Return (x, y) of the center of cell containing provided text 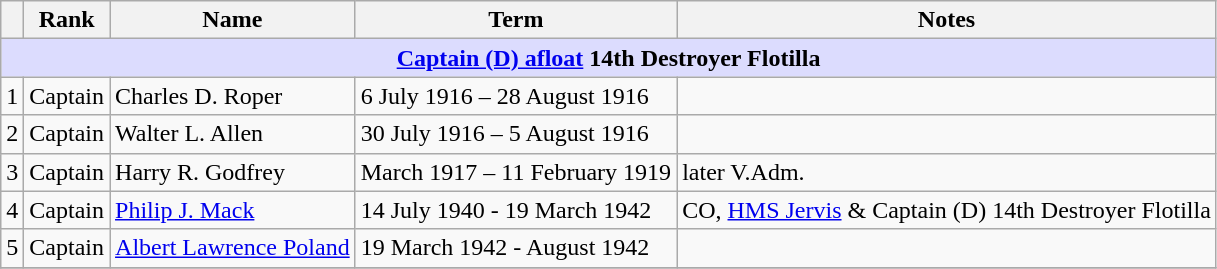
3 (12, 172)
4 (12, 210)
March 1917 – 11 February 1919 (516, 172)
14 July 1940 - 19 March 1942 (516, 210)
Charles D. Roper (233, 96)
30 July 1916 – 5 August 1916 (516, 134)
Philip J. Mack (233, 210)
2 (12, 134)
Harry R. Godfrey (233, 172)
Name (233, 20)
1 (12, 96)
later V.Adm. (947, 172)
Term (516, 20)
CO, HMS Jervis & Captain (D) 14th Destroyer Flotilla (947, 210)
19 March 1942 - August 1942 (516, 248)
6 July 1916 – 28 August 1916 (516, 96)
5 (12, 248)
Walter L. Allen (233, 134)
Captain (D) afloat 14th Destroyer Flotilla (609, 58)
Albert Lawrence Poland (233, 248)
Rank (67, 20)
Notes (947, 20)
